Return the [x, y] coordinate for the center point of the cell that contains the specified text.  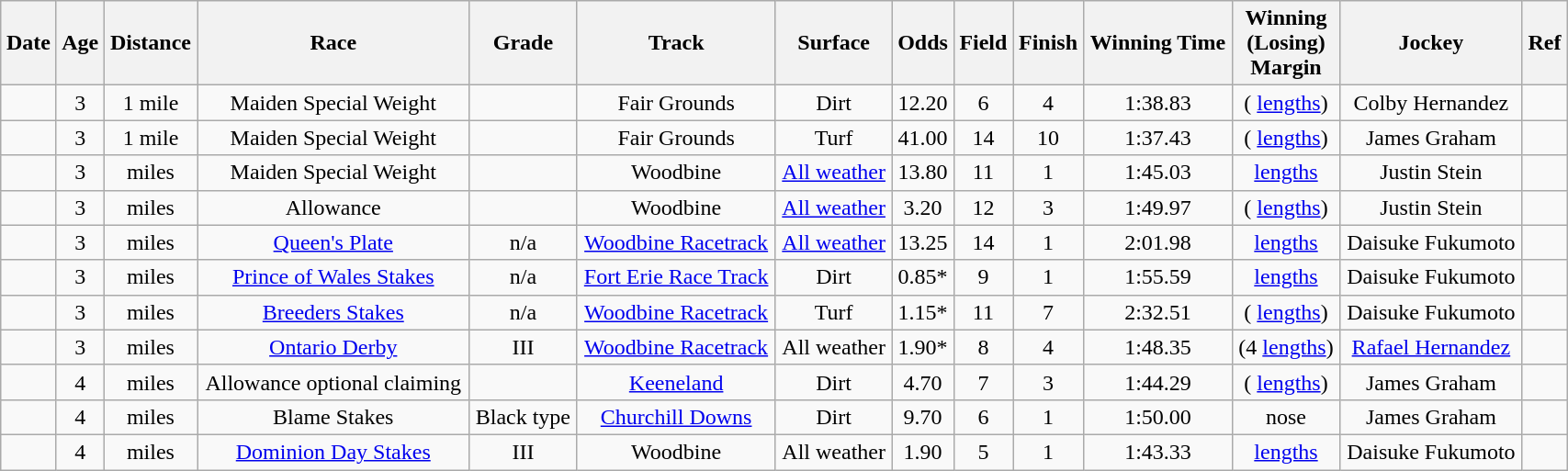
Rafael Hernandez [1431, 347]
Surface [833, 43]
Allowance optional claiming [333, 382]
Breeders Stakes [333, 312]
1.90 [922, 452]
2:01.98 [1157, 242]
1:45.03 [1157, 173]
5 [983, 452]
Finish [1049, 43]
1:37.43 [1157, 138]
Ontario Derby [333, 347]
Jockey [1431, 43]
Field [983, 43]
1:44.29 [1157, 382]
Black type [524, 417]
Odds [922, 43]
12.20 [922, 103]
Distance [151, 43]
13.80 [922, 173]
1:48.35 [1157, 347]
Keeneland [676, 382]
8 [983, 347]
Track [676, 43]
Ref [1544, 43]
Age [80, 43]
Fort Erie Race Track [676, 277]
0.85* [922, 277]
Allowance [333, 207]
13.25 [922, 242]
Prince of Wales Stakes [333, 277]
12 [983, 207]
(4 lengths) [1286, 347]
9.70 [922, 417]
Grade [524, 43]
Churchill Downs [676, 417]
1:38.83 [1157, 103]
Dominion Day Stakes [333, 452]
1.90* [922, 347]
41.00 [922, 138]
1:55.59 [1157, 277]
Queen's Plate [333, 242]
4.70 [922, 382]
10 [1049, 138]
1:50.00 [1157, 417]
2:32.51 [1157, 312]
Winning Time [1157, 43]
1.15* [922, 312]
1:49.97 [1157, 207]
1:43.33 [1157, 452]
nose [1286, 417]
9 [983, 277]
Blame Stakes [333, 417]
3.20 [922, 207]
Colby Hernandez [1431, 103]
Date [28, 43]
Race [333, 43]
Winning(Losing)Margin [1286, 43]
